Locate the cell with the specified text and output its (x, y) center coordinate. 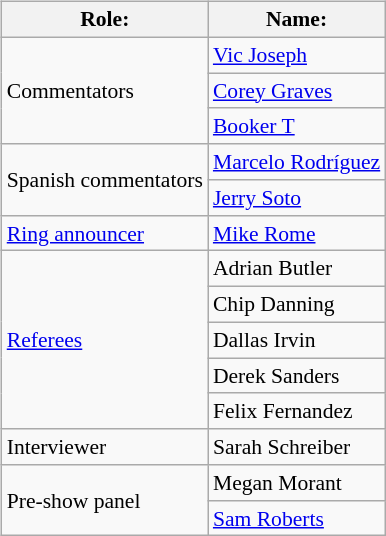
Ring announcer (105, 233)
Commentators (105, 90)
Chip Danning (296, 305)
Jerry Soto (296, 198)
Spanish commentators (105, 180)
Sam Roberts (296, 518)
Interviewer (105, 447)
Referees (105, 340)
Felix Fernandez (296, 411)
Dallas Irvin (296, 340)
Derek Sanders (296, 376)
Adrian Butler (296, 269)
Vic Joseph (296, 55)
Corey Graves (296, 91)
Sarah Schreiber (296, 447)
Megan Morant (296, 483)
Mike Rome (296, 233)
Marcelo Rodríguez (296, 162)
Pre-show panel (105, 500)
Role: (105, 20)
Name: (296, 20)
Booker T (296, 126)
